Pinpoint the cell where the given text exists, returning its [x, y] midpoint coordinate. 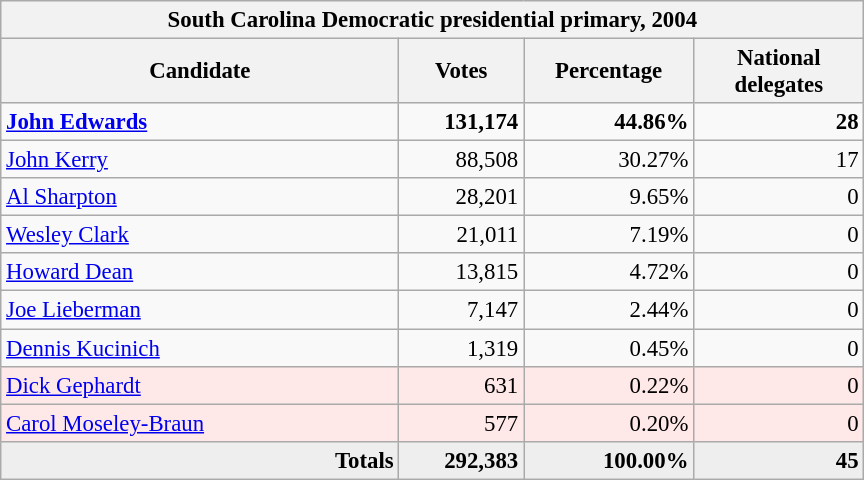
John Edwards [200, 122]
9.65% [609, 197]
131,174 [462, 122]
292,383 [462, 460]
Joe Lieberman [200, 310]
Carol Moseley-Braun [200, 423]
Wesley Clark [200, 235]
30.27% [609, 160]
Howard Dean [200, 273]
45 [779, 460]
631 [462, 385]
2.44% [609, 310]
John Kerry [200, 160]
South Carolina Democratic presidential primary, 2004 [432, 20]
28 [779, 122]
0.20% [609, 423]
88,508 [462, 160]
17 [779, 160]
44.86% [609, 122]
Al Sharpton [200, 197]
7,147 [462, 310]
7.19% [609, 235]
4.72% [609, 273]
Candidate [200, 72]
0.22% [609, 385]
Votes [462, 72]
Dick Gephardt [200, 385]
Totals [200, 460]
National delegates [779, 72]
1,319 [462, 348]
28,201 [462, 197]
0.45% [609, 348]
100.00% [609, 460]
21,011 [462, 235]
577 [462, 423]
Dennis Kucinich [200, 348]
13,815 [462, 273]
Percentage [609, 72]
